Extract the (X, Y) coordinate from the center of the cell holding the provided text.  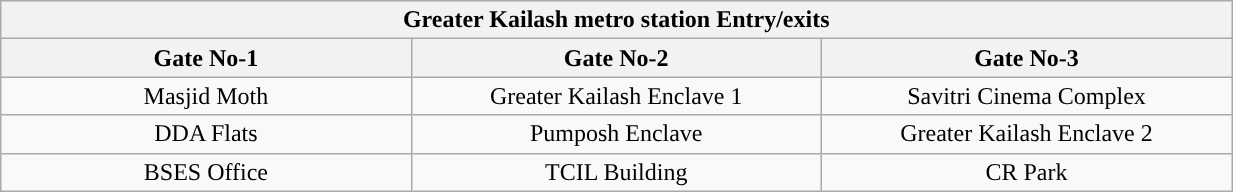
Greater Kailash Enclave 1 (616, 96)
Pumposh Enclave (616, 134)
Gate No-3 (1026, 58)
BSES Office (206, 172)
Greater Kailash Enclave 2 (1026, 134)
Greater Kailash metro station Entry/exits (616, 20)
Savitri Cinema Complex (1026, 96)
CR Park (1026, 172)
DDA Flats (206, 134)
Gate No-1 (206, 58)
TCIL Building (616, 172)
Gate No-2 (616, 58)
Masjid Moth (206, 96)
